For the text-containing cell, return its midpoint in [X, Y] coordinate format. 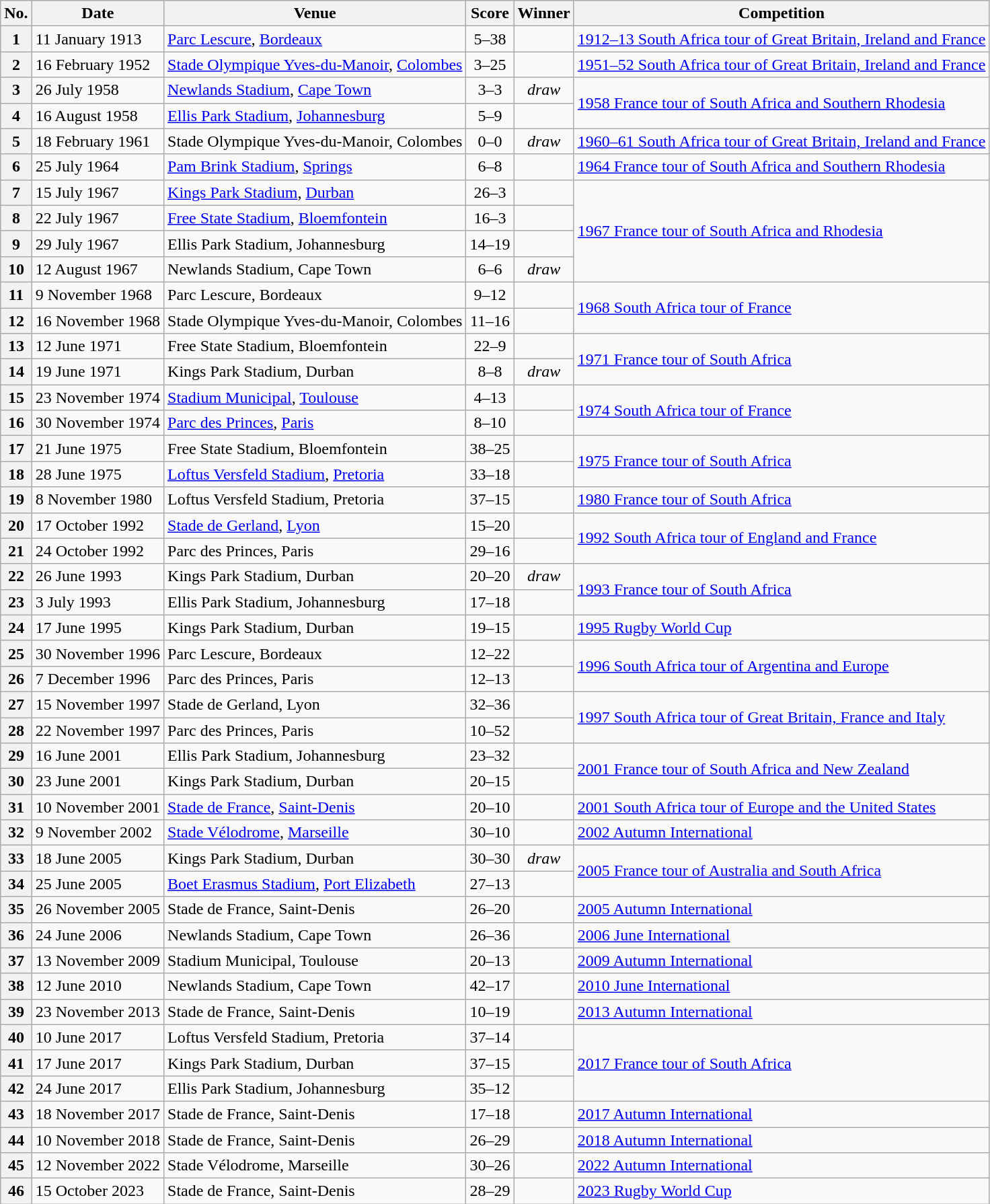
28 June 1975 [98, 474]
2018 Autumn International [782, 1140]
10 June 2017 [98, 1037]
24 [16, 628]
26 [16, 679]
26–36 [490, 935]
1997 South Africa tour of Great Britain, France and Italy [782, 717]
7 [16, 192]
12 November 2022 [98, 1166]
33 [16, 858]
Venue [315, 13]
1980 France tour of South Africa [782, 500]
12 August 1967 [98, 269]
45 [16, 1166]
3–25 [490, 65]
No. [16, 13]
32–36 [490, 704]
29 [16, 756]
39 [16, 1012]
5 [16, 141]
36 [16, 935]
8 November 1980 [98, 500]
16–3 [490, 218]
1912–13 South Africa tour of Great Britain, Ireland and France [782, 39]
23 June 2001 [98, 782]
37 [16, 961]
20–13 [490, 961]
1993 France tour of South Africa [782, 589]
30–10 [490, 833]
2017 France tour of South Africa [782, 1063]
41 [16, 1063]
22–9 [490, 346]
28–29 [490, 1191]
9 [16, 243]
9 November 1968 [98, 295]
3–3 [490, 90]
17 [16, 449]
2022 Autumn International [782, 1166]
19–15 [490, 628]
12–22 [490, 653]
10–52 [490, 730]
4 [16, 116]
2013 Autumn International [782, 1012]
42–17 [490, 986]
19 June 1971 [98, 372]
21 June 1975 [98, 449]
23 November 1974 [98, 398]
8–10 [490, 423]
17 June 1995 [98, 628]
17 June 2017 [98, 1063]
15–20 [490, 525]
16 February 1952 [98, 65]
43 [16, 1114]
14 [16, 372]
1971 France tour of South Africa [782, 359]
1974 South Africa tour of France [782, 410]
1967 France tour of South Africa and Rhodesia [782, 231]
2001 France tour of South Africa and New Zealand [782, 769]
2006 June International [782, 935]
30 November 1974 [98, 423]
2017 Autumn International [782, 1114]
12 June 2010 [98, 986]
26 July 1958 [98, 90]
12 [16, 321]
Winner [543, 13]
22 November 1997 [98, 730]
0–0 [490, 141]
26–3 [490, 192]
1951–52 South Africa tour of Great Britain, Ireland and France [782, 65]
1995 Rugby World Cup [782, 628]
6 [16, 167]
10 November 2001 [98, 807]
3 [16, 90]
2009 Autumn International [782, 961]
38 [16, 986]
26–29 [490, 1140]
1 [16, 39]
5–9 [490, 116]
18 November 2017 [98, 1114]
30–30 [490, 858]
16 June 2001 [98, 756]
23 November 2013 [98, 1012]
13 [16, 346]
11–16 [490, 321]
5–38 [490, 39]
10 November 2018 [98, 1140]
4–13 [490, 398]
1968 South Africa tour of France [782, 307]
15 [16, 398]
18 February 1961 [98, 141]
24 October 1992 [98, 551]
8–8 [490, 372]
1964 France tour of South Africa and Southern Rhodesia [782, 167]
24 June 2017 [98, 1088]
12 June 1971 [98, 346]
Boet Erasmus Stadium, Port Elizabeth [315, 884]
1958 France tour of South Africa and Southern Rhodesia [782, 103]
18 June 2005 [98, 858]
40 [16, 1037]
35 [16, 909]
32 [16, 833]
22 [16, 576]
9 November 2002 [98, 833]
Pam Brink Stadium, Springs [315, 167]
31 [16, 807]
11 January 1913 [98, 39]
16 [16, 423]
11 [16, 295]
35–12 [490, 1088]
30 [16, 782]
15 July 1967 [98, 192]
29 July 1967 [98, 243]
44 [16, 1140]
13 November 2009 [98, 961]
8 [16, 218]
16 August 1958 [98, 116]
34 [16, 884]
24 June 2006 [98, 935]
38–25 [490, 449]
26 June 1993 [98, 576]
6–6 [490, 269]
2001 South Africa tour of Europe and the United States [782, 807]
15 November 1997 [98, 704]
30 November 1996 [98, 653]
1975 France tour of South Africa [782, 461]
18 [16, 474]
42 [16, 1088]
2 [16, 65]
10–19 [490, 1012]
28 [16, 730]
1996 South Africa tour of Argentina and Europe [782, 666]
20 [16, 525]
2010 June International [782, 986]
46 [16, 1191]
33–18 [490, 474]
2005 France tour of Australia and South Africa [782, 871]
2023 Rugby World Cup [782, 1191]
23–32 [490, 756]
Competition [782, 13]
16 November 1968 [98, 321]
21 [16, 551]
27 [16, 704]
27–13 [490, 884]
22 July 1967 [98, 218]
26 November 2005 [98, 909]
2002 Autumn International [782, 833]
12–13 [490, 679]
20–15 [490, 782]
1992 South Africa tour of England and France [782, 538]
Score [490, 13]
17 October 1992 [98, 525]
25 [16, 653]
3 July 1993 [98, 602]
29–16 [490, 551]
10 [16, 269]
15 October 2023 [98, 1191]
1960–61 South Africa tour of Great Britain, Ireland and France [782, 141]
37–14 [490, 1037]
9–12 [490, 295]
7 December 1996 [98, 679]
14–19 [490, 243]
30–26 [490, 1166]
20–20 [490, 576]
23 [16, 602]
26–20 [490, 909]
19 [16, 500]
20–10 [490, 807]
6–8 [490, 167]
2005 Autumn International [782, 909]
Date [98, 13]
25 June 2005 [98, 884]
25 July 1964 [98, 167]
